Search for the cell housing the specified text and yield its [x, y] center coordinate. 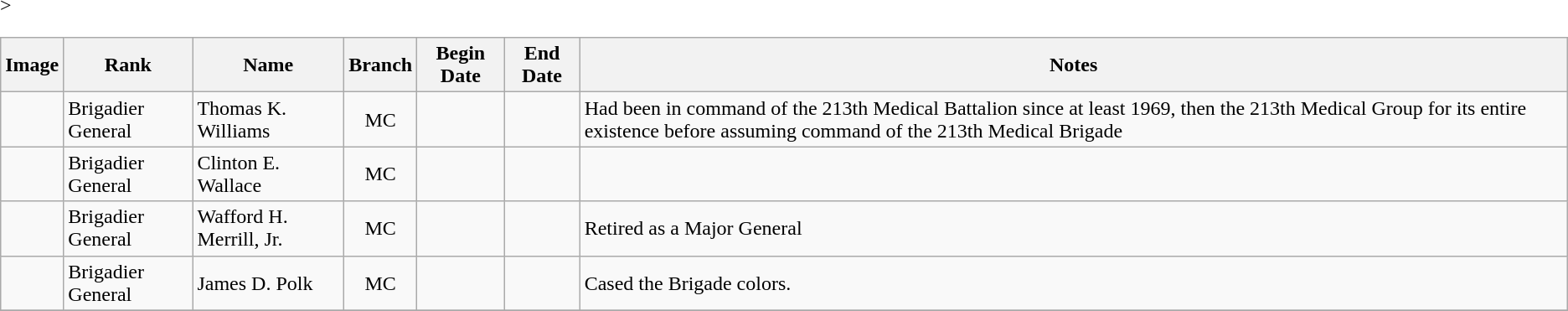
Image [32, 65]
End Date [542, 65]
Rank [128, 65]
Clinton E. Wallace [268, 174]
Branch [380, 65]
Name [268, 65]
Wafford H. Merrill, Jr. [268, 228]
Thomas K. Williams [268, 119]
Retired as a Major General [1074, 228]
Notes [1074, 65]
James D. Polk [268, 283]
Cased the Brigade colors. [1074, 283]
Begin Date [461, 65]
